Return (x, y) of the center of cell containing provided text 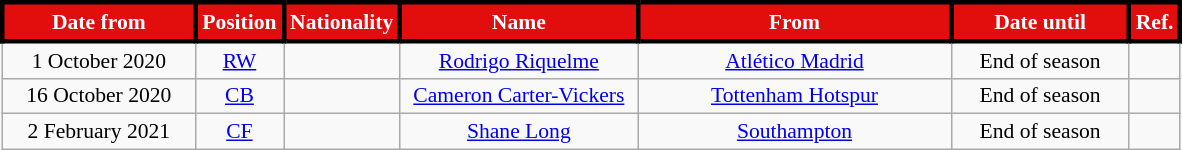
Name (519, 22)
Cameron Carter-Vickers (519, 96)
1 October 2020 (98, 60)
From (794, 22)
Tottenham Hotspur (794, 96)
Nationality (342, 22)
CF (239, 132)
Rodrigo Riquelme (519, 60)
Southampton (794, 132)
Shane Long (519, 132)
2 February 2021 (98, 132)
Date until (1040, 22)
Atlético Madrid (794, 60)
CB (239, 96)
Position (239, 22)
Date from (98, 22)
16 October 2020 (98, 96)
Ref. (1154, 22)
RW (239, 60)
